Scan for the cell matching the given text and deliver its (x, y) coordinate at center. 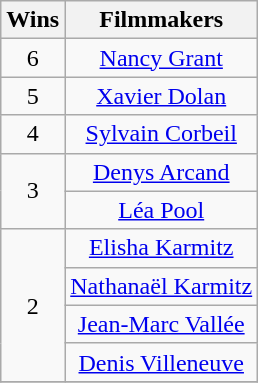
Nathanaël Karmitz (162, 286)
Nancy Grant (162, 58)
6 (33, 58)
3 (33, 191)
Filmmakers (162, 20)
2 (33, 305)
Sylvain Corbeil (162, 134)
4 (33, 134)
Léa Pool (162, 210)
Elisha Karmitz (162, 248)
Denys Arcand (162, 172)
Xavier Dolan (162, 96)
Wins (33, 20)
Denis Villeneuve (162, 362)
Jean-Marc Vallée (162, 324)
5 (33, 96)
